Find where the given text appears and provide that cell's center as (x, y) coordinate. 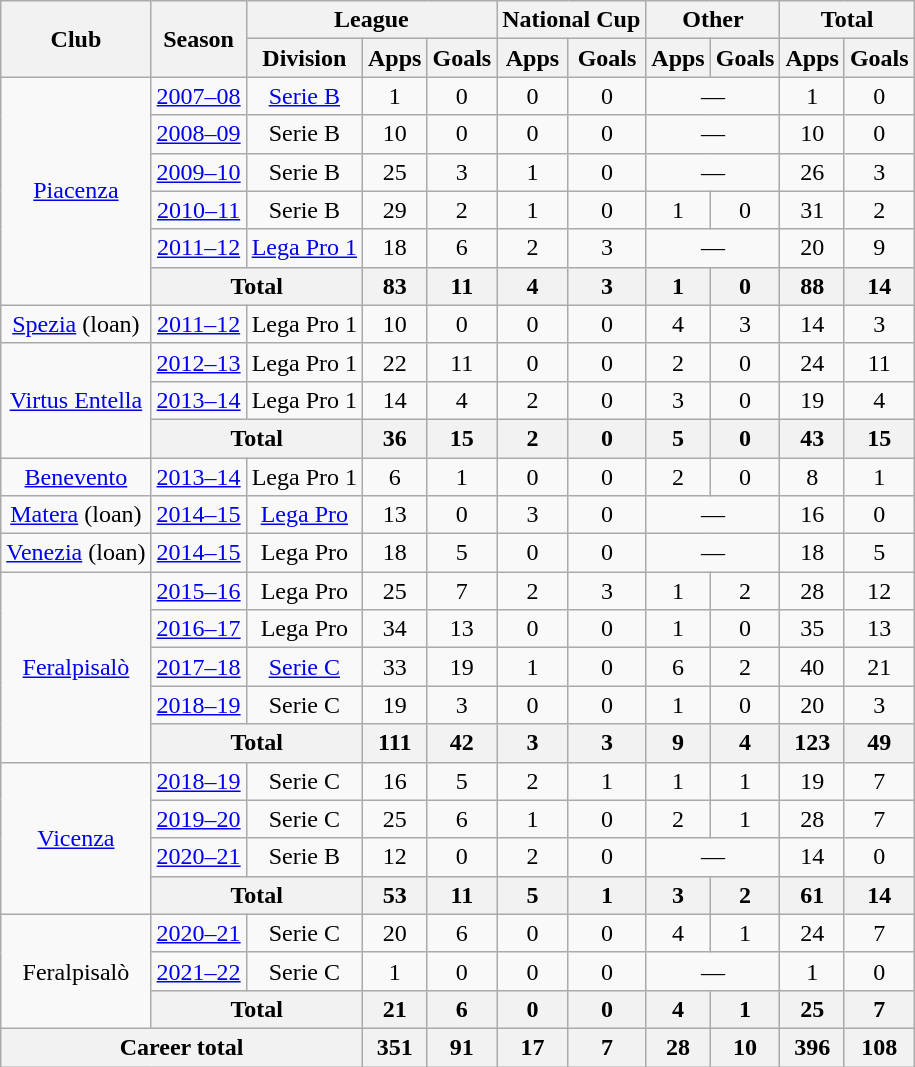
Benevento (76, 477)
351 (395, 1047)
2015–16 (198, 591)
2021–22 (198, 971)
Matera (loan) (76, 515)
26 (812, 172)
Spezia (loan) (76, 324)
Division (304, 58)
Virtus Entella (76, 400)
88 (812, 286)
22 (395, 362)
2012–13 (198, 362)
43 (812, 438)
Season (198, 39)
35 (812, 629)
National Cup (572, 20)
83 (395, 286)
2009–10 (198, 172)
2010–11 (198, 210)
53 (395, 895)
2008–09 (198, 134)
123 (812, 743)
36 (395, 438)
2017–18 (198, 667)
Club (76, 39)
8 (812, 477)
33 (395, 667)
42 (462, 743)
2007–08 (198, 96)
2019–20 (198, 819)
League (372, 20)
17 (533, 1047)
40 (812, 667)
91 (462, 1047)
108 (879, 1047)
Venezia (loan) (76, 553)
61 (812, 895)
396 (812, 1047)
31 (812, 210)
Vicenza (76, 838)
2016–17 (198, 629)
Career total (182, 1047)
Piacenza (76, 191)
Other (713, 20)
34 (395, 629)
29 (395, 210)
49 (879, 743)
111 (395, 743)
